Scan for the cell matching the given text and deliver its [X, Y] coordinate at center. 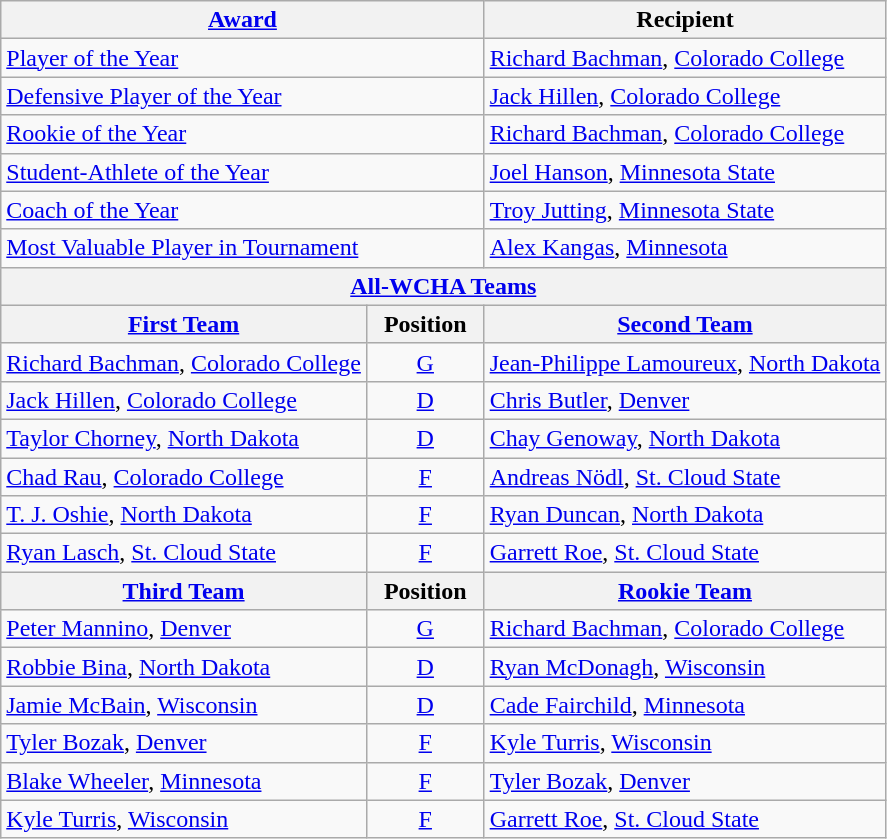
Jean-Philippe Lamoureux, North Dakota [685, 362]
Peter Mannino, Denver [184, 629]
Taylor Chorney, North Dakota [184, 438]
First Team [184, 324]
All-WCHA Teams [444, 286]
Troy Jutting, Minnesota State [685, 210]
Chay Genoway, North Dakota [685, 438]
Chad Rau, Colorado College [184, 477]
Third Team [184, 591]
Andreas Nödl, St. Cloud State [685, 477]
Chris Butler, Denver [685, 400]
Student-Athlete of the Year [242, 172]
Most Valuable Player in Tournament [242, 248]
Rookie Team [685, 591]
Alex Kangas, Minnesota [685, 248]
Robbie Bina, North Dakota [184, 667]
Coach of the Year [242, 210]
Jamie McBain, Wisconsin [184, 705]
Ryan Lasch, St. Cloud State [184, 553]
Rookie of the Year [242, 134]
Ryan Duncan, North Dakota [685, 515]
T. J. Oshie, North Dakota [184, 515]
Second Team [685, 324]
Cade Fairchild, Minnesota [685, 705]
Ryan McDonagh, Wisconsin [685, 667]
Award [242, 20]
Player of the Year [242, 58]
Defensive Player of the Year [242, 96]
Recipient [685, 20]
Blake Wheeler, Minnesota [184, 781]
Joel Hanson, Minnesota State [685, 172]
